From the cell containing the given text, extract its center point as [x, y] coordinate. 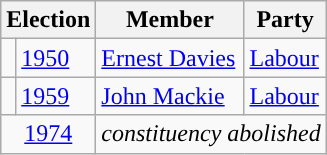
Ernest Davies [170, 58]
1959 [56, 96]
John Mackie [170, 96]
constituency abolished [211, 134]
Party [285, 20]
1974 [48, 134]
1950 [56, 58]
Election [48, 20]
Member [170, 20]
